For the text-containing cell, return its midpoint in (X, Y) coordinate format. 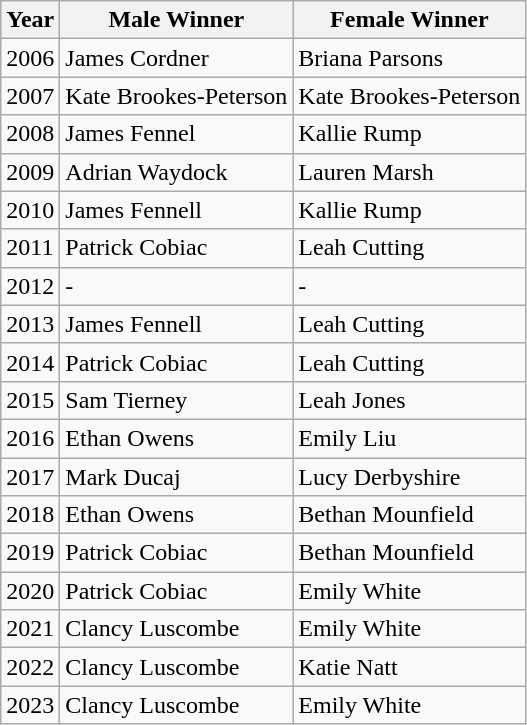
2020 (30, 591)
2016 (30, 438)
Male Winner (176, 20)
2014 (30, 362)
2007 (30, 96)
2018 (30, 515)
2022 (30, 667)
2017 (30, 477)
Emily Liu (410, 438)
2023 (30, 705)
James Cordner (176, 58)
Briana Parsons (410, 58)
2013 (30, 324)
2011 (30, 248)
2019 (30, 553)
Mark Ducaj (176, 477)
2009 (30, 172)
Female Winner (410, 20)
2012 (30, 286)
2008 (30, 134)
2021 (30, 629)
Katie Natt (410, 667)
Leah Jones (410, 400)
James Fennel (176, 134)
Year (30, 20)
Lauren Marsh (410, 172)
2006 (30, 58)
2015 (30, 400)
2010 (30, 210)
Adrian Waydock (176, 172)
Lucy Derbyshire (410, 477)
Sam Tierney (176, 400)
